Search for the cell housing the specified text and yield its (x, y) center coordinate. 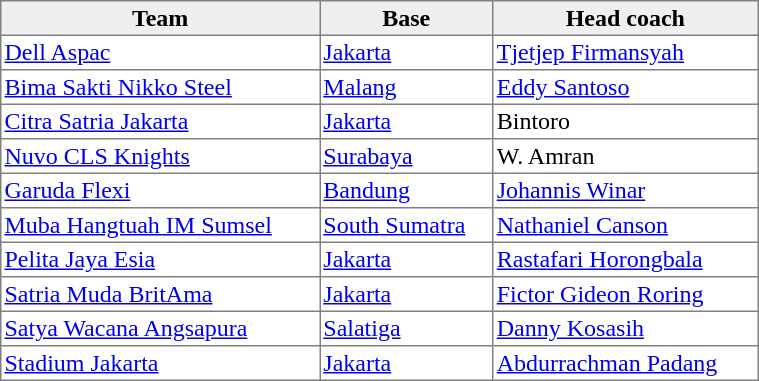
Satria Muda BritAma (160, 294)
Head coach (626, 18)
Bandung (406, 190)
Bintoro (626, 121)
W. Amran (626, 156)
Base (406, 18)
Johannis Winar (626, 190)
South Sumatra (406, 225)
Danny Kosasih (626, 328)
Nuvo CLS Knights (160, 156)
Bima Sakti Nikko Steel (160, 87)
Rastafari Horongbala (626, 259)
Malang (406, 87)
Pelita Jaya Esia (160, 259)
Team (160, 18)
Citra Satria Jakarta (160, 121)
Satya Wacana Angsapura (160, 328)
Garuda Flexi (160, 190)
Surabaya (406, 156)
Nathaniel Canson (626, 225)
Eddy Santoso (626, 87)
Stadium Jakarta (160, 363)
Muba Hangtuah IM Sumsel (160, 225)
Tjetjep Firmansyah (626, 52)
Salatiga (406, 328)
Fictor Gideon Roring (626, 294)
Abdurrachman Padang (626, 363)
Dell Aspac (160, 52)
